Output the [X, Y] coordinate of the center of the cell containing the given text.  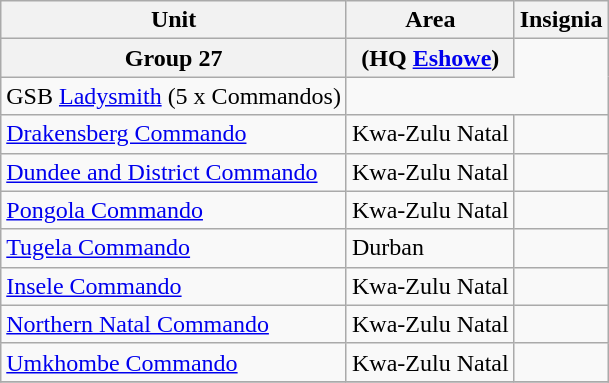
Insele Commando [174, 286]
Dundee and District Commando [174, 172]
(HQ Eshowe) [430, 58]
Area [430, 20]
Tugela Commando [174, 248]
Pongola Commando [174, 210]
GSB Ladysmith (5 x Commandos) [174, 96]
Durban [430, 248]
Group 27 [174, 58]
Drakensberg Commando [174, 134]
Umkhombe Commando [174, 362]
Insignia [561, 20]
Unit [174, 20]
Northern Natal Commando [174, 324]
